Search for the cell housing the specified text and yield its (X, Y) center coordinate. 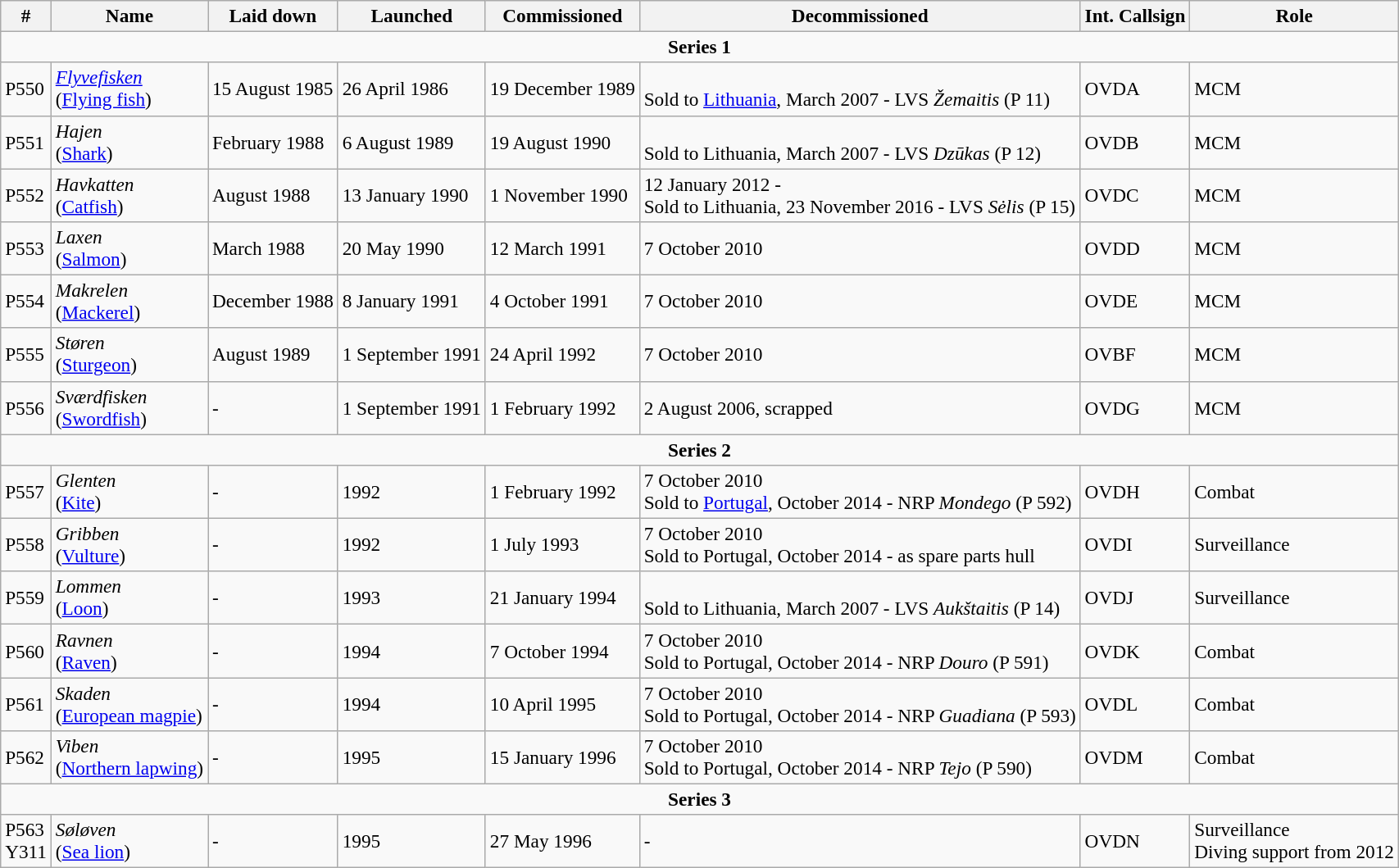
15 August 1985 (274, 89)
4 October 1991 (562, 302)
26 April 1986 (411, 89)
Surveillance Diving support from 2012 (1295, 841)
7 October 2010 Sold to Portugal, October 2014 - NRP Douro (P 591) (860, 651)
1993 (411, 598)
15 January 1996 (562, 757)
19 December 1989 (562, 89)
P557 (26, 492)
Flyvefisken(Flying fish) (129, 89)
10 April 1995 (562, 703)
P562 (26, 757)
# (26, 16)
P555 (26, 354)
Viben(Northern lapwing) (129, 757)
Lommen(Loon) (129, 598)
24 April 1992 (562, 354)
P550 (26, 89)
August 1988 (274, 195)
7 October 2010 Sold to Portugal, October 2014 - NRP Guadiana (P 593) (860, 703)
2 August 2006, scrapped (860, 408)
6 August 1989 (411, 143)
Series 3 (700, 799)
Laxen(Salmon) (129, 248)
OVDG (1135, 408)
P553 (26, 248)
P560 (26, 651)
OVDI (1135, 544)
Gribben(Vulture) (129, 544)
P556 (26, 408)
February 1988 (274, 143)
Glenten(Kite) (129, 492)
Series 2 (700, 449)
Int. Callsign (1135, 16)
27 May 1996 (562, 841)
Commissioned (562, 16)
1 July 1993 (562, 544)
Skaden(European magpie) (129, 703)
7 October 2010 Sold to Portugal, October 2014 - NRP Tejo (P 590) (860, 757)
OVDM (1135, 757)
21 January 1994 (562, 598)
OVDC (1135, 195)
P552 (26, 195)
Series 1 (700, 47)
August 1989 (274, 354)
December 1988 (274, 302)
Decommissioned (860, 16)
P551 (26, 143)
P563 Y311 (26, 841)
7 October 1994 (562, 651)
19 August 1990 (562, 143)
Sold to Lithuania, March 2007 - LVS Aukštaitis (P 14) (860, 598)
13 January 1990 (411, 195)
OVDE (1135, 302)
Role (1295, 16)
12 January 2012 - Sold to Lithuania, 23 November 2016 - LVS Sėlis (P 15) (860, 195)
OVDN (1135, 841)
Laid down (274, 16)
8 January 1991 (411, 302)
OVDL (1135, 703)
OVDJ (1135, 598)
Name (129, 16)
P561 (26, 703)
OVDA (1135, 89)
Sværdfisken(Swordfish) (129, 408)
7 October 2010 Sold to Portugal, October 2014 - as spare parts hull (860, 544)
Ravnen(Raven) (129, 651)
Sold to Lithuania, March 2007 - LVS Žemaitis (P 11) (860, 89)
Sold to Lithuania, March 2007 - LVS Dzūkas (P 12) (860, 143)
P558 (26, 544)
Søløven(Sea lion) (129, 841)
OVDB (1135, 143)
12 March 1991 (562, 248)
Havkatten(Catfish) (129, 195)
1 November 1990 (562, 195)
OVBF (1135, 354)
Støren(Sturgeon) (129, 354)
Launched (411, 16)
20 May 1990 (411, 248)
P559 (26, 598)
P554 (26, 302)
7 October 2010 Sold to Portugal, October 2014 - NRP Mondego (P 592) (860, 492)
OVDK (1135, 651)
March 1988 (274, 248)
Makrelen(Mackerel) (129, 302)
Hajen(Shark) (129, 143)
OVDH (1135, 492)
OVDD (1135, 248)
